Return (x, y) of the center of cell containing provided text 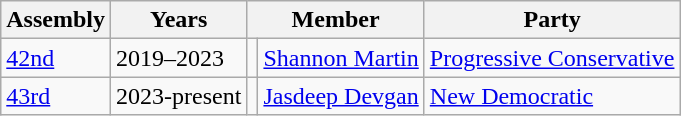
Assembly (56, 20)
2023-present (178, 96)
2019–2023 (178, 58)
Progressive Conservative (552, 58)
Party (552, 20)
Shannon Martin (341, 58)
Jasdeep Devgan (341, 96)
43rd (56, 96)
Years (178, 20)
42nd (56, 58)
Member (336, 20)
New Democratic (552, 96)
